Detect which cell encompasses the target text, then output its [X, Y] center coordinate. 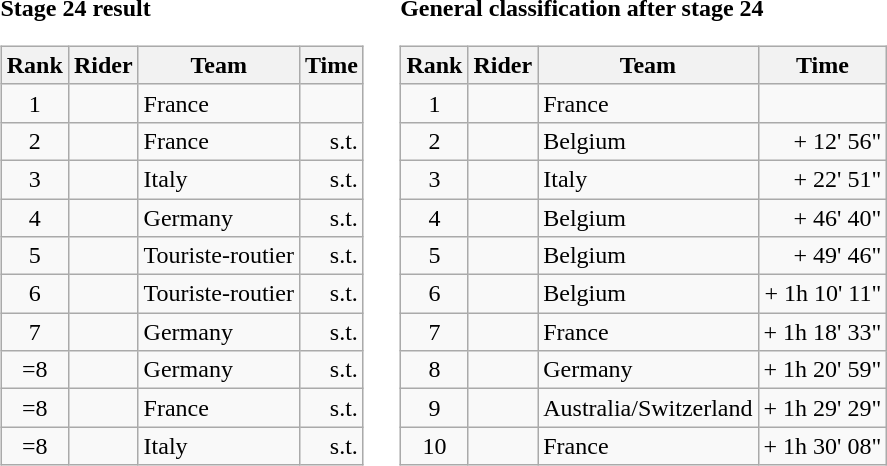
+ 22' 51" [822, 179]
Australia/Switzerland [648, 408]
+ 1h 30' 08" [822, 446]
+ 1h 18' 33" [822, 332]
+ 46' 40" [822, 217]
8 [434, 370]
+ 1h 20' 59" [822, 370]
+ 1h 29' 29" [822, 408]
9 [434, 408]
+ 12' 56" [822, 141]
+ 1h 10' 11" [822, 294]
+ 49' 46" [822, 256]
10 [434, 446]
